Pinpoint the cell where the given text exists, returning its [x, y] midpoint coordinate. 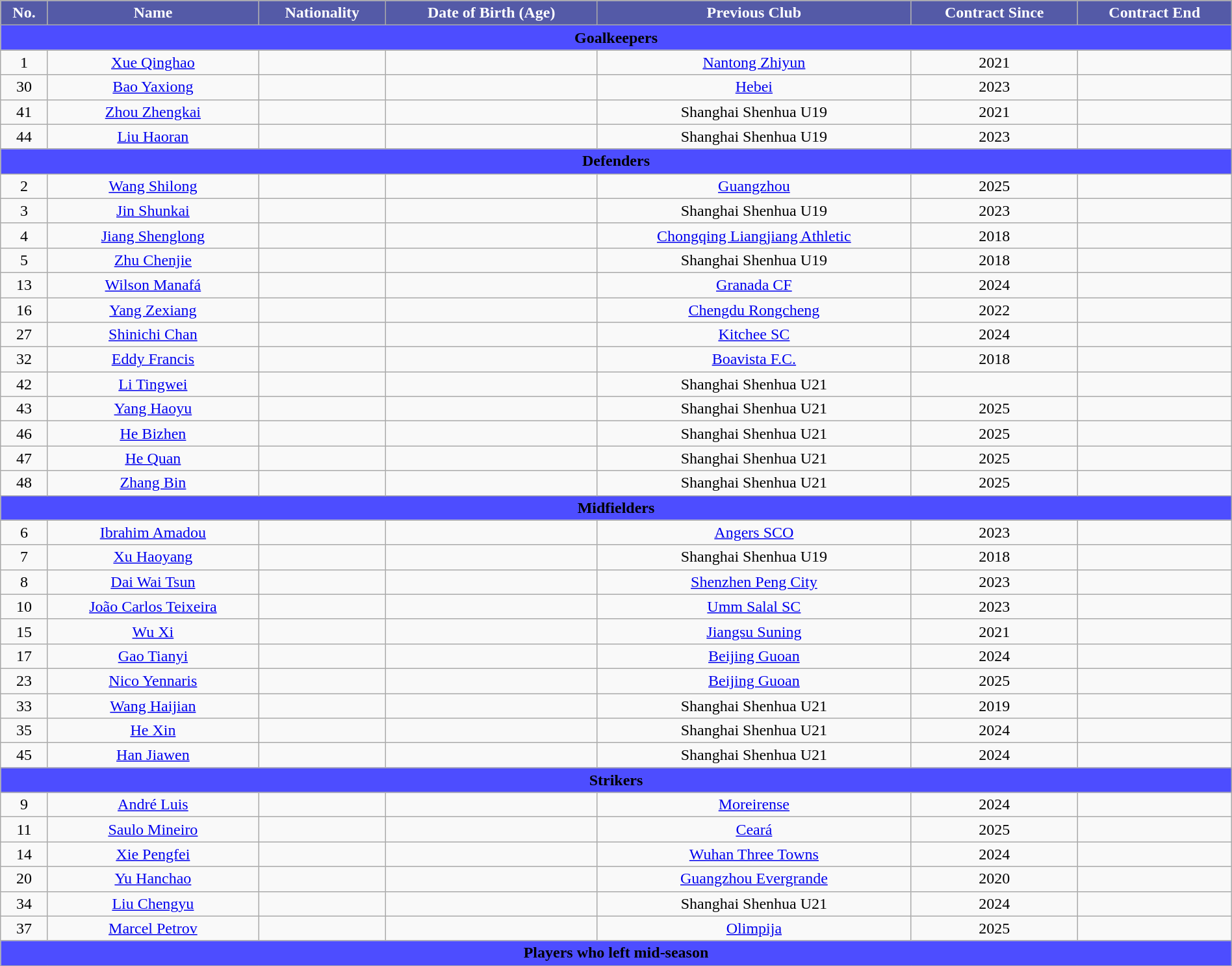
46 [24, 434]
Nationality [322, 13]
Liu Chengyu [153, 904]
Jiang Shenglong [153, 235]
Wang Shilong [153, 186]
Shinichi Chan [153, 335]
17 [24, 656]
Olimpija [754, 928]
2020 [994, 879]
Li Tingwei [153, 384]
Moreirense [754, 805]
Date of Birth (Age) [491, 13]
Nantong Zhiyun [754, 62]
30 [24, 87]
48 [24, 483]
16 [24, 310]
13 [24, 285]
Zhou Zhengkai [153, 112]
Wu Xi [153, 631]
Defenders [616, 161]
43 [24, 409]
Boavista F.C. [754, 359]
Ibrahim Amadou [153, 532]
37 [24, 928]
Bao Yaxiong [153, 87]
Yang Zexiang [153, 310]
Angers SCO [754, 532]
7 [24, 557]
2022 [994, 310]
Kitchee SC [754, 335]
Shenzhen Peng City [754, 582]
Ceará [754, 829]
Jin Shunkai [153, 211]
Liu Haoran [153, 137]
45 [24, 755]
Nico Yennaris [153, 681]
João Carlos Teixeira [153, 607]
Wilson Manafá [153, 285]
Goalkeepers [616, 38]
4 [24, 235]
27 [24, 335]
23 [24, 681]
11 [24, 829]
Guangzhou [754, 186]
He Bizhen [153, 434]
9 [24, 805]
15 [24, 631]
Zhu Chenjie [153, 260]
44 [24, 137]
André Luis [153, 805]
8 [24, 582]
20 [24, 879]
3 [24, 211]
Players who left mid-season [616, 953]
Yu Hanchao [153, 879]
42 [24, 384]
Midfielders [616, 508]
Xie Pengfei [153, 854]
Hebei [754, 87]
He Xin [153, 731]
Chengdu Rongcheng [754, 310]
34 [24, 904]
Contract Since [994, 13]
Umm Salal SC [754, 607]
Gao Tianyi [153, 656]
2 [24, 186]
Han Jiawen [153, 755]
Jiangsu Suning [754, 631]
32 [24, 359]
6 [24, 532]
Contract End [1154, 13]
Previous Club [754, 13]
Xue Qinghao [153, 62]
Strikers [616, 780]
33 [24, 705]
10 [24, 607]
Marcel Petrov [153, 928]
35 [24, 731]
41 [24, 112]
Wuhan Three Towns [754, 854]
No. [24, 13]
2019 [994, 705]
Zhang Bin [153, 483]
Dai Wai Tsun [153, 582]
5 [24, 260]
Name [153, 13]
Wang Haijian [153, 705]
14 [24, 854]
Xu Haoyang [153, 557]
He Quan [153, 458]
Eddy Francis [153, 359]
Guangzhou Evergrande [754, 879]
1 [24, 62]
Chongqing Liangjiang Athletic [754, 235]
Yang Haoyu [153, 409]
Granada CF [754, 285]
47 [24, 458]
Saulo Mineiro [153, 829]
